Search for the cell housing the specified text and yield its (X, Y) center coordinate. 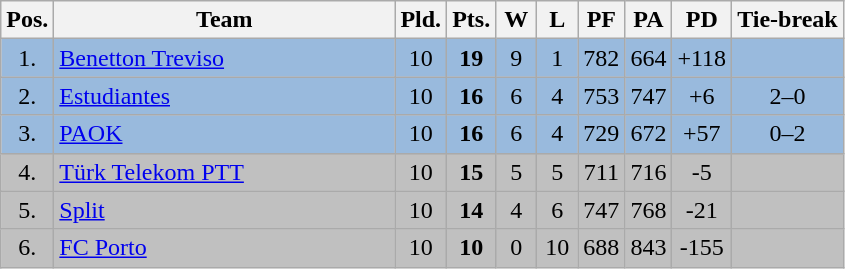
1 (558, 58)
-155 (702, 248)
PD (702, 20)
711 (602, 172)
14 (472, 210)
L (558, 20)
W (516, 20)
1. (28, 58)
716 (648, 172)
672 (648, 134)
+6 (702, 96)
FC Porto (224, 248)
-5 (702, 172)
0 (516, 248)
Split (224, 210)
4. (28, 172)
19 (472, 58)
Pts. (472, 20)
843 (648, 248)
753 (602, 96)
15 (472, 172)
Pld. (421, 20)
Benetton Treviso (224, 58)
664 (648, 58)
0–2 (788, 134)
+57 (702, 134)
2–0 (788, 96)
Türk Telekom PTT (224, 172)
Tie-break (788, 20)
688 (602, 248)
9 (516, 58)
PF (602, 20)
5. (28, 210)
3. (28, 134)
768 (648, 210)
Pos. (28, 20)
6. (28, 248)
Team (224, 20)
782 (602, 58)
PA (648, 20)
2. (28, 96)
Estudiantes (224, 96)
PAOK (224, 134)
+118 (702, 58)
-21 (702, 210)
729 (602, 134)
